Scan for the cell matching the given text and deliver its [X, Y] coordinate at center. 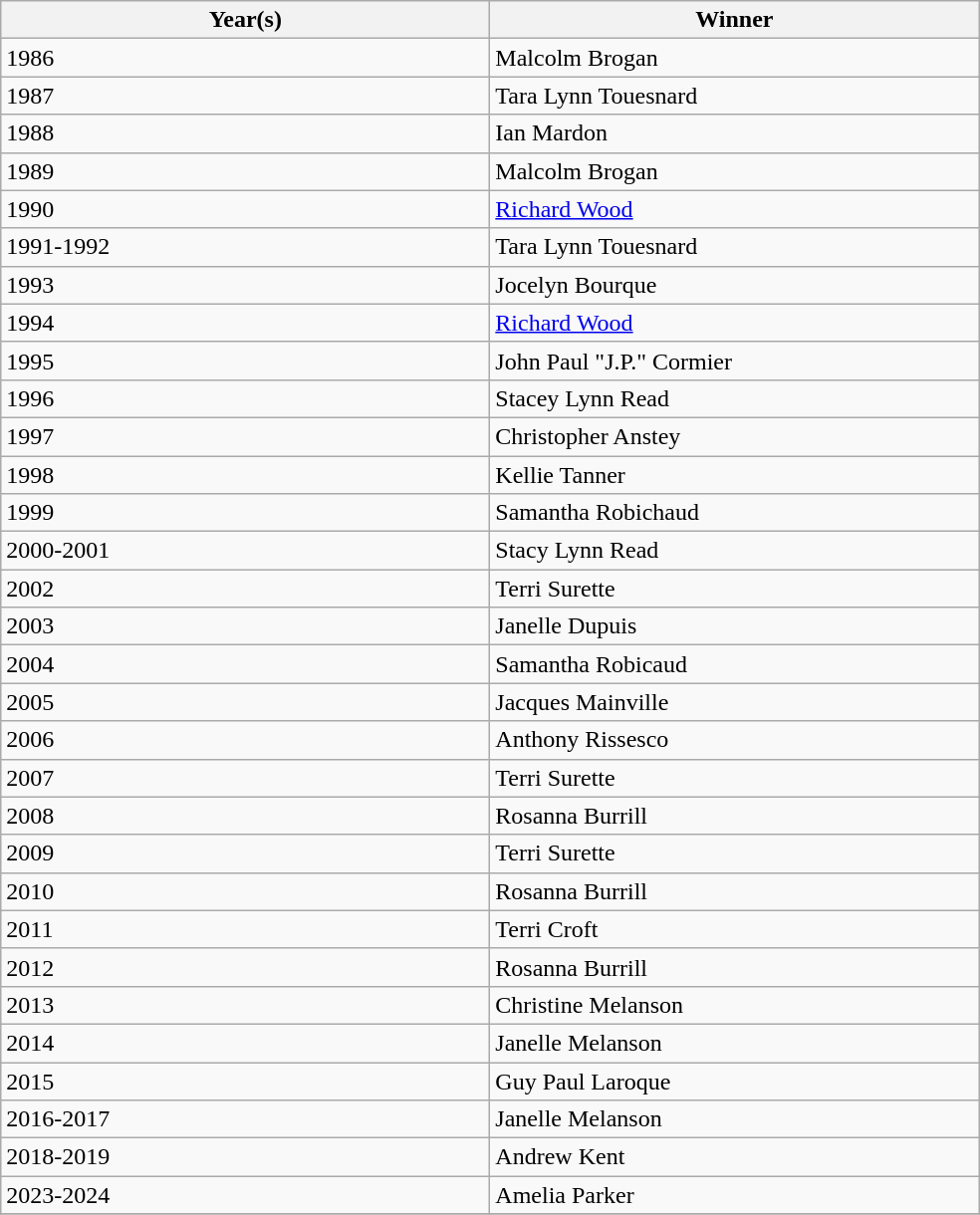
2005 [245, 702]
1998 [245, 475]
Samantha Robichaud [735, 513]
2000-2001 [245, 551]
2006 [245, 740]
Janelle Dupuis [735, 626]
Amelia Parker [735, 1195]
2013 [245, 1005]
2016-2017 [245, 1119]
1988 [245, 133]
1989 [245, 171]
Guy Paul Laroque [735, 1081]
2009 [245, 853]
Samantha Robicaud [735, 664]
2015 [245, 1081]
Christopher Anstey [735, 436]
2004 [245, 664]
1999 [245, 513]
Anthony Rissesco [735, 740]
2008 [245, 816]
Year(s) [245, 20]
1990 [245, 209]
2023-2024 [245, 1195]
2014 [245, 1043]
Andrew Kent [735, 1157]
1995 [245, 361]
1991-1992 [245, 247]
2018-2019 [245, 1157]
Kellie Tanner [735, 475]
Christine Melanson [735, 1005]
Stacey Lynn Read [735, 398]
1987 [245, 96]
2002 [245, 589]
Terri Croft [735, 929]
2010 [245, 891]
Stacy Lynn Read [735, 551]
Jocelyn Bourque [735, 285]
Jacques Mainville [735, 702]
1997 [245, 436]
1994 [245, 323]
Ian Mardon [735, 133]
2007 [245, 778]
1996 [245, 398]
1986 [245, 58]
John Paul "J.P." Cormier [735, 361]
2011 [245, 929]
1993 [245, 285]
Winner [735, 20]
2012 [245, 967]
2003 [245, 626]
